Provide the [x, y] coordinate of the cell's center where the given text is located.  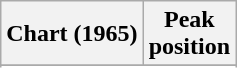
Chart (1965) [72, 34]
Peakposition [189, 34]
